Return the [X, Y] coordinate for the center point of the cell that contains the specified text.  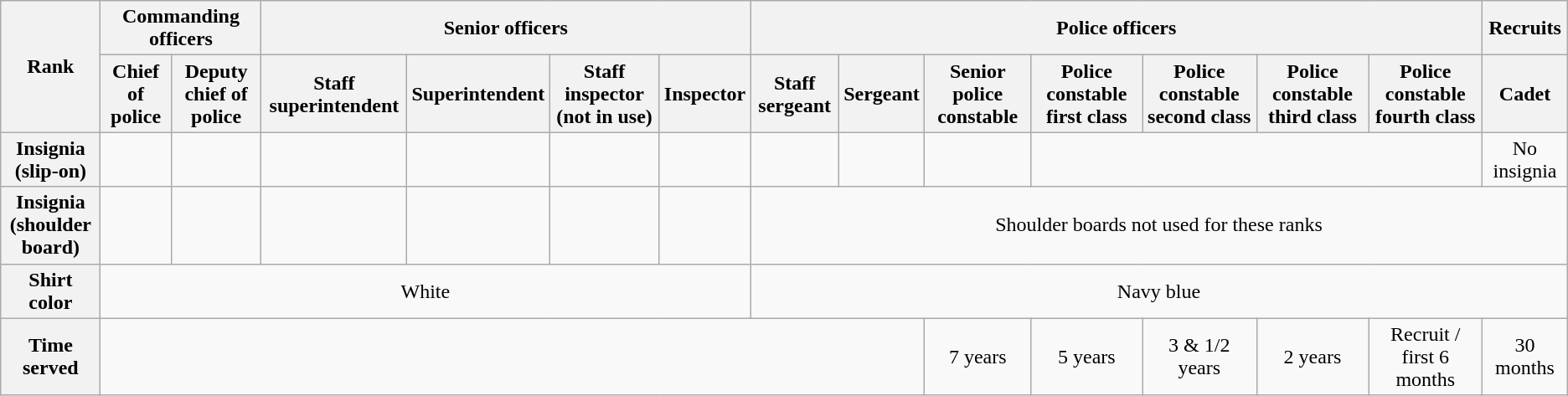
Superintendent [478, 94]
Police constable fourth class [1426, 94]
Recruit / first 6 months [1426, 357]
No insignia [1525, 159]
Senior officers [506, 28]
Rank [50, 67]
30 months [1525, 357]
Sergeant [882, 94]
Shirt color [50, 291]
7 years [977, 357]
Inspector [704, 94]
Police constable third class [1313, 94]
Chief of police [136, 94]
Police officers [1117, 28]
Staff sergeant [795, 94]
White [426, 291]
Time served [50, 357]
Insignia(shoulder board) [50, 225]
Recruits [1525, 28]
Police constable second class [1199, 94]
2 years [1313, 357]
Police constable first class [1086, 94]
Cadet [1525, 94]
Shoulder boards not used for these ranks [1159, 225]
Staff superintendent [334, 94]
Insignia(slip-on) [50, 159]
Navy blue [1159, 291]
Commanding officers [181, 28]
5 years [1086, 357]
Staff inspector (not in use) [605, 94]
Deputy chief of police [216, 94]
3 & 1/2 years [1199, 357]
Senior police constable [977, 94]
